Search for the cell housing the specified text and yield its [x, y] center coordinate. 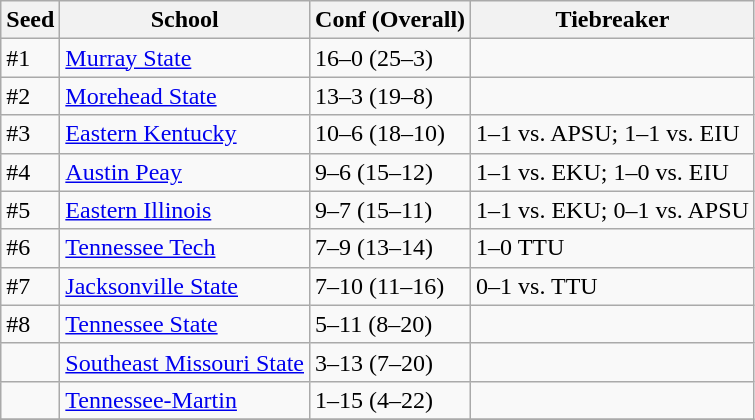
Eastern Kentucky [185, 134]
13–3 (19–8) [390, 96]
Seed [30, 20]
Conf (Overall) [390, 20]
9–7 (15–11) [390, 210]
#8 [30, 324]
Tennessee Tech [185, 248]
1–1 vs. EKU; 0–1 vs. APSU [613, 210]
#4 [30, 172]
9–6 (15–12) [390, 172]
Eastern Illinois [185, 210]
1–1 vs. APSU; 1–1 vs. EIU [613, 134]
3–13 (7–20) [390, 362]
Morehead State [185, 96]
#6 [30, 248]
#1 [30, 58]
#2 [30, 96]
Tiebreaker [613, 20]
1–15 (4–22) [390, 400]
10–6 (18–10) [390, 134]
7–10 (11–16) [390, 286]
Tennessee State [185, 324]
1–1 vs. EKU; 1–0 vs. EIU [613, 172]
7–9 (13–14) [390, 248]
#3 [30, 134]
16–0 (25–3) [390, 58]
#7 [30, 286]
0–1 vs. TTU [613, 286]
5–11 (8–20) [390, 324]
Austin Peay [185, 172]
Murray State [185, 58]
1–0 TTU [613, 248]
School [185, 20]
Southeast Missouri State [185, 362]
#5 [30, 210]
Jacksonville State [185, 286]
Tennessee-Martin [185, 400]
